Find where the given text appears and provide that cell's center as [x, y] coordinate. 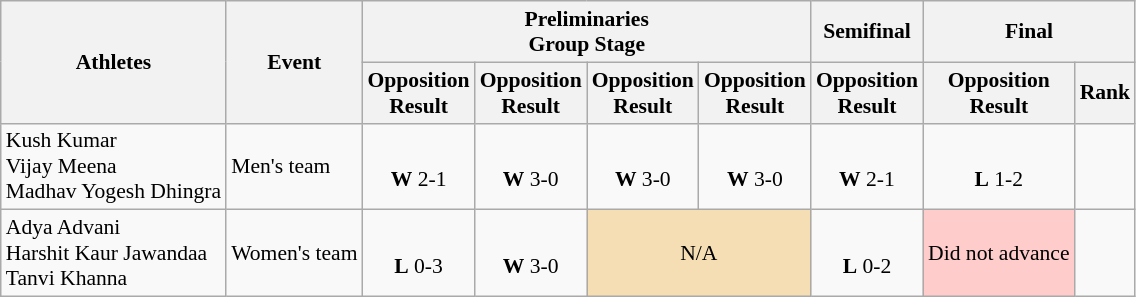
Rank [1106, 92]
L 0-2 [867, 254]
Final [1029, 32]
Event [294, 62]
L 1-2 [999, 166]
Kush KumarVijay MeenaMadhav Yogesh Dhingra [114, 166]
Women's team [294, 254]
Athletes [114, 62]
N/A [699, 254]
L 0-3 [419, 254]
Adya AdvaniHarshit Kaur JawandaaTanvi Khanna [114, 254]
Semifinal [867, 32]
Did not advance [999, 254]
Men's team [294, 166]
PreliminariesGroup Stage [587, 32]
